Return [X, Y] of the center of cell containing provided text 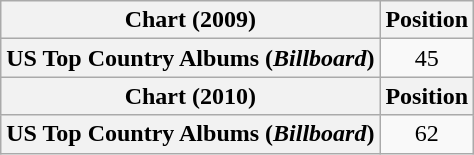
45 [427, 58]
Chart (2010) [190, 96]
Chart (2009) [190, 20]
62 [427, 134]
